Output the [x, y] coordinate of the center of the cell containing the given text.  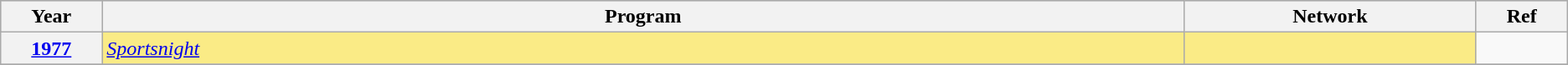
Sportsnight [643, 48]
1977 [52, 48]
Ref [1521, 17]
Program [643, 17]
Year [52, 17]
Network [1330, 17]
